Extract the [X, Y] coordinate from the center of the cell holding the provided text.  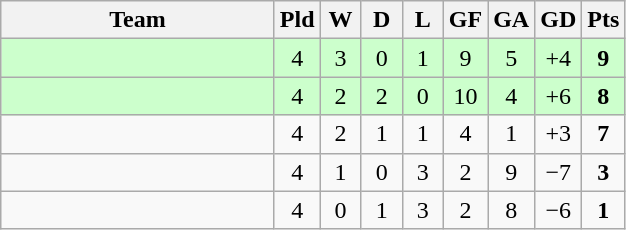
L [422, 20]
GF [465, 20]
Pts [604, 20]
+6 [558, 96]
−7 [558, 172]
5 [512, 58]
+4 [558, 58]
10 [465, 96]
+3 [558, 134]
Pld [297, 20]
GA [512, 20]
W [340, 20]
GD [558, 20]
7 [604, 134]
D [382, 20]
−6 [558, 210]
Team [138, 20]
